Find where the given text appears and provide that cell's center as [X, Y] coordinate. 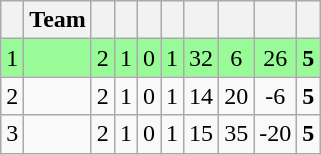
Team [58, 20]
6 [236, 58]
35 [236, 134]
14 [202, 96]
15 [202, 134]
-6 [276, 96]
3 [12, 134]
20 [236, 96]
-20 [276, 134]
32 [202, 58]
26 [276, 58]
